Locate the cell with the specified text and output its [X, Y] center coordinate. 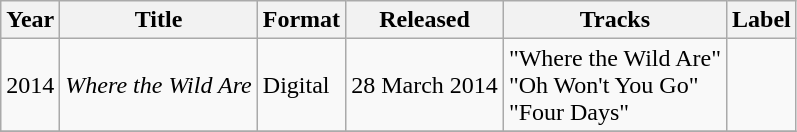
Title [158, 20]
Where the Wild Are [158, 85]
28 March 2014 [425, 85]
Tracks [614, 20]
Year [30, 20]
"Where the Wild Are""Oh Won't You Go""Four Days" [614, 85]
Label [762, 20]
2014 [30, 85]
Digital [301, 85]
Format [301, 20]
Released [425, 20]
